Capture the cell that displays the provided text and extract its (x, y) central coordinate. 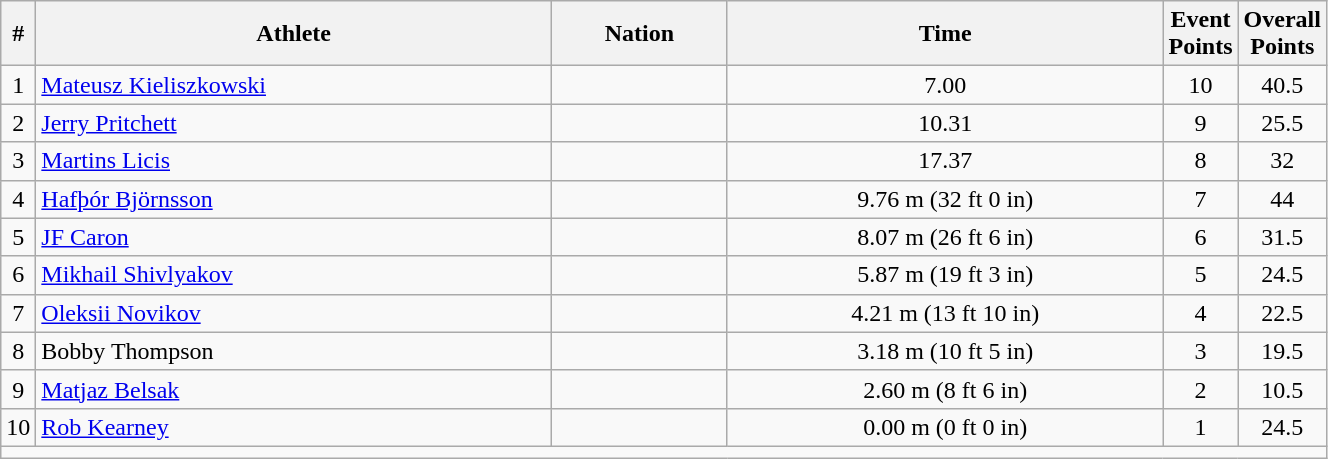
JF Caron (294, 237)
Bobby Thompson (294, 351)
10.5 (1282, 389)
40.5 (1282, 85)
4.21 m (13 ft 10 in) (945, 313)
7.00 (945, 85)
Nation (639, 34)
Mateusz Kieliszkowski (294, 85)
5.87 m (19 ft 3 in) (945, 275)
31.5 (1282, 237)
Overall Points (1282, 34)
3.18 m (10 ft 5 in) (945, 351)
Oleksii Novikov (294, 313)
Hafþór Björnsson (294, 199)
32 (1282, 161)
Rob Kearney (294, 427)
9.76 m (32 ft 0 in) (945, 199)
# (18, 34)
Athlete (294, 34)
2.60 m (8 ft 6 in) (945, 389)
Jerry Pritchett (294, 123)
10.31 (945, 123)
25.5 (1282, 123)
22.5 (1282, 313)
Mikhail Shivlyakov (294, 275)
Martins Licis (294, 161)
19.5 (1282, 351)
Time (945, 34)
0.00 m (0 ft 0 in) (945, 427)
17.37 (945, 161)
Matjaz Belsak (294, 389)
8.07 m (26 ft 6 in) (945, 237)
44 (1282, 199)
Event Points (1200, 34)
